Capture the cell that displays the provided text and extract its (X, Y) central coordinate. 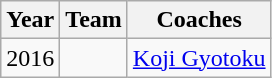
Koji Gyotoku (199, 58)
Year (30, 20)
2016 (30, 58)
Team (94, 20)
Coaches (199, 20)
